Identify which cell holds the provided text, then report its (x, y) central coordinate. 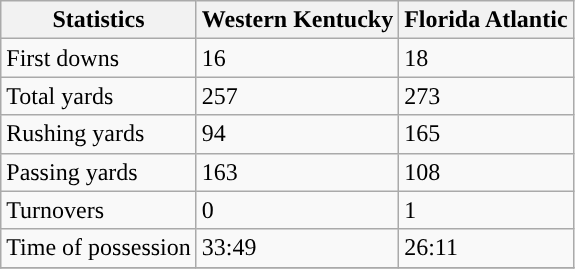
Time of possession (99, 248)
257 (297, 96)
33:49 (297, 248)
165 (486, 134)
273 (486, 96)
Rushing yards (99, 134)
163 (297, 172)
0 (297, 210)
16 (297, 58)
18 (486, 58)
Statistics (99, 20)
26:11 (486, 248)
Passing yards (99, 172)
Turnovers (99, 210)
108 (486, 172)
Western Kentucky (297, 20)
1 (486, 210)
First downs (99, 58)
Total yards (99, 96)
94 (297, 134)
Florida Atlantic (486, 20)
